Extract the [X, Y] coordinate from the center of the cell holding the provided text.  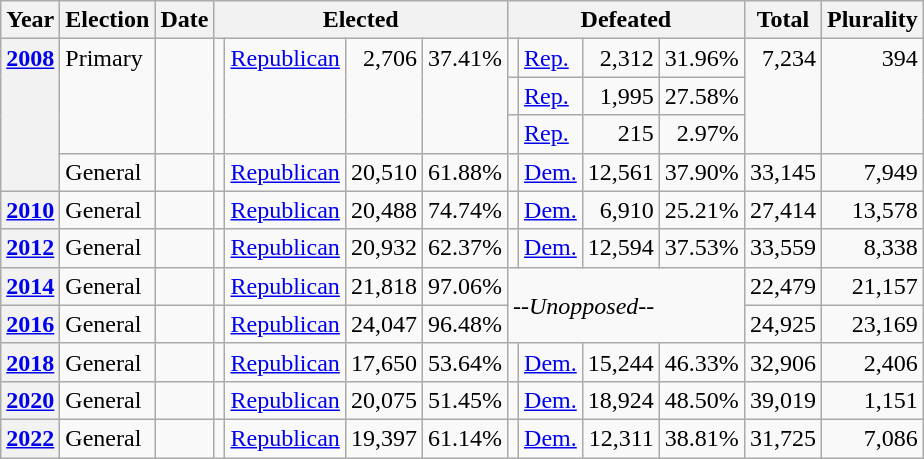
2,706 [384, 96]
7,086 [872, 438]
2008 [30, 115]
2020 [30, 400]
12,594 [620, 248]
46.33% [702, 362]
13,578 [872, 210]
24,047 [384, 324]
21,157 [872, 286]
Defeated [626, 20]
39,019 [782, 400]
74.74% [464, 210]
Election [108, 20]
18,924 [620, 400]
12,311 [620, 438]
61.14% [464, 438]
97.06% [464, 286]
20,488 [384, 210]
25.21% [702, 210]
21,818 [384, 286]
Date [184, 20]
24,925 [782, 324]
31,725 [782, 438]
394 [872, 96]
2014 [30, 286]
Primary [108, 96]
61.88% [464, 172]
2,406 [872, 362]
215 [620, 134]
7,234 [782, 96]
12,561 [620, 172]
62.37% [464, 248]
32,906 [782, 362]
1,151 [872, 400]
33,559 [782, 248]
2.97% [702, 134]
20,075 [384, 400]
2012 [30, 248]
Plurality [872, 20]
17,650 [384, 362]
22,479 [782, 286]
1,995 [620, 96]
Elected [361, 20]
31.96% [702, 58]
33,145 [782, 172]
2022 [30, 438]
27,414 [782, 210]
--Unopposed-- [626, 305]
2016 [30, 324]
23,169 [872, 324]
96.48% [464, 324]
37.53% [702, 248]
19,397 [384, 438]
7,949 [872, 172]
2018 [30, 362]
15,244 [620, 362]
2010 [30, 210]
27.58% [702, 96]
20,510 [384, 172]
51.45% [464, 400]
6,910 [620, 210]
38.81% [702, 438]
Year [30, 20]
37.41% [464, 96]
20,932 [384, 248]
53.64% [464, 362]
37.90% [702, 172]
Total [782, 20]
48.50% [702, 400]
8,338 [872, 248]
2,312 [620, 58]
